Detect which cell encompasses the target text, then output its [X, Y] center coordinate. 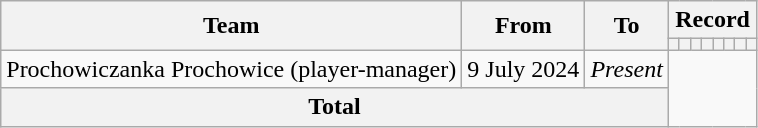
Prochowiczanka Prochowice (player-manager) [232, 69]
Team [232, 26]
From [524, 26]
9 July 2024 [524, 69]
Total [335, 107]
To [626, 26]
Present [626, 69]
Record [712, 20]
